Find where the given text appears and provide that cell's center as [x, y] coordinate. 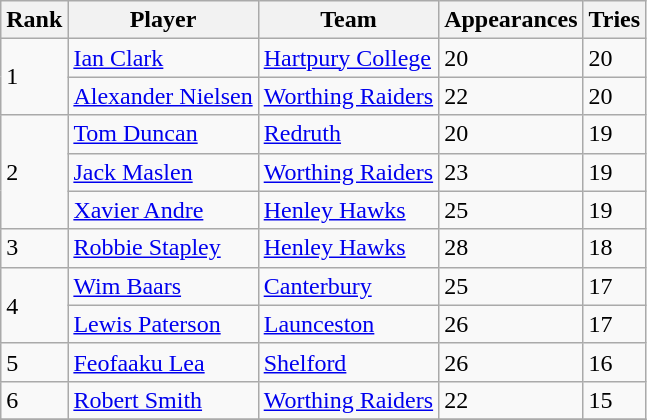
Shelford [348, 362]
Canterbury [348, 286]
28 [511, 248]
16 [614, 362]
Rank [34, 20]
3 [34, 248]
4 [34, 305]
Xavier Andre [163, 210]
Jack Maslen [163, 172]
Lewis Paterson [163, 324]
Tries [614, 20]
Team [348, 20]
Alexander Nielsen [163, 96]
5 [34, 362]
Feofaaku Lea [163, 362]
Ian Clark [163, 58]
Hartpury College [348, 58]
Redruth [348, 134]
Appearances [511, 20]
2 [34, 172]
Robbie Stapley [163, 248]
23 [511, 172]
Robert Smith [163, 400]
18 [614, 248]
6 [34, 400]
Wim Baars [163, 286]
1 [34, 77]
Launceston [348, 324]
Player [163, 20]
15 [614, 400]
Tom Duncan [163, 134]
